Return the (X, Y) coordinate for the center point of the cell that contains the specified text.  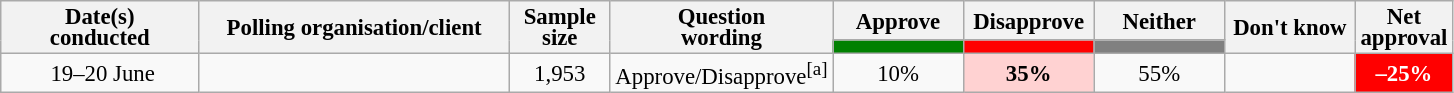
Approve (898, 20)
Date(s)conducted (100, 28)
19–20 June (100, 74)
–25% (1404, 74)
Don't know (1290, 28)
Questionwording (722, 28)
Sample size (560, 28)
Disapprove (1028, 20)
1,953 (560, 74)
10% (898, 74)
Approve/Disapprove[a] (722, 74)
Net approval (1404, 28)
Neither (1160, 20)
35% (1028, 74)
55% (1160, 74)
Polling organisation/client (354, 28)
